Return (x, y) of the center of cell containing provided text 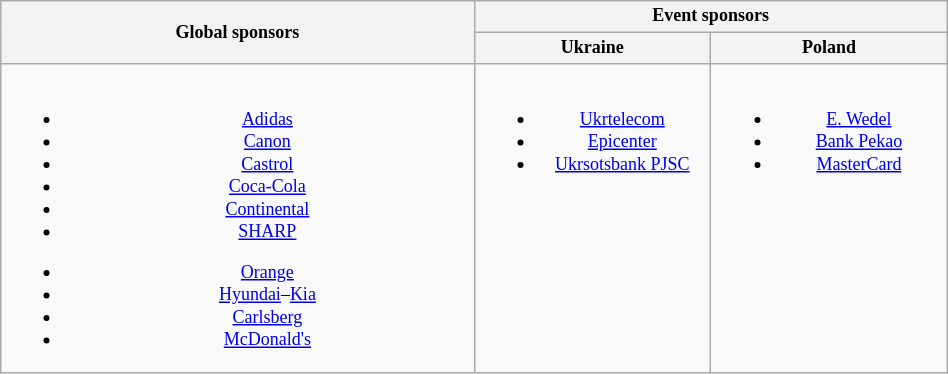
Poland (830, 48)
Ukraine (592, 48)
UkrtelecomEpicenterUkrsotsbank PJSC (592, 218)
E. WedelBank PekaoMasterCard (830, 218)
Global sponsors (238, 32)
Event sponsors (710, 16)
AdidasCanonCastrolCoca-ColaContinentalSHARPOrangeHyundai–KiaCarlsbergMcDonald's (238, 218)
